Output the (X, Y) coordinate of the center of the cell containing the given text.  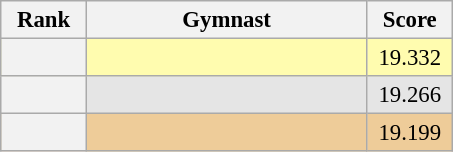
19.199 (410, 133)
Rank (44, 20)
19.332 (410, 58)
Score (410, 20)
Gymnast (226, 20)
19.266 (410, 95)
